Output the [X, Y] coordinate of the center of the cell containing the given text.  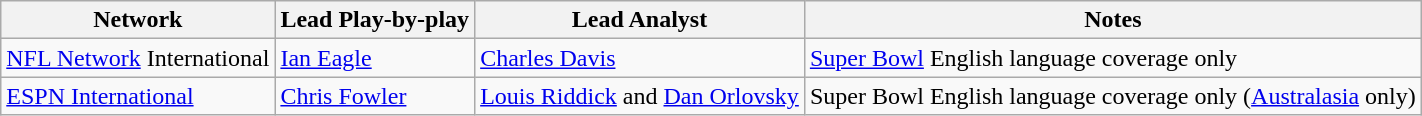
Notes [1112, 20]
NFL Network International [138, 58]
ESPN International [138, 96]
Network [138, 20]
Ian Eagle [375, 58]
Charles Davis [640, 58]
Super Bowl English language coverage only [1112, 58]
Lead Play-by-play [375, 20]
Lead Analyst [640, 20]
Super Bowl English language coverage only (Australasia only) [1112, 96]
Louis Riddick and Dan Orlovsky [640, 96]
Chris Fowler [375, 96]
